Find where the given text appears and provide that cell's center as (X, Y) coordinate. 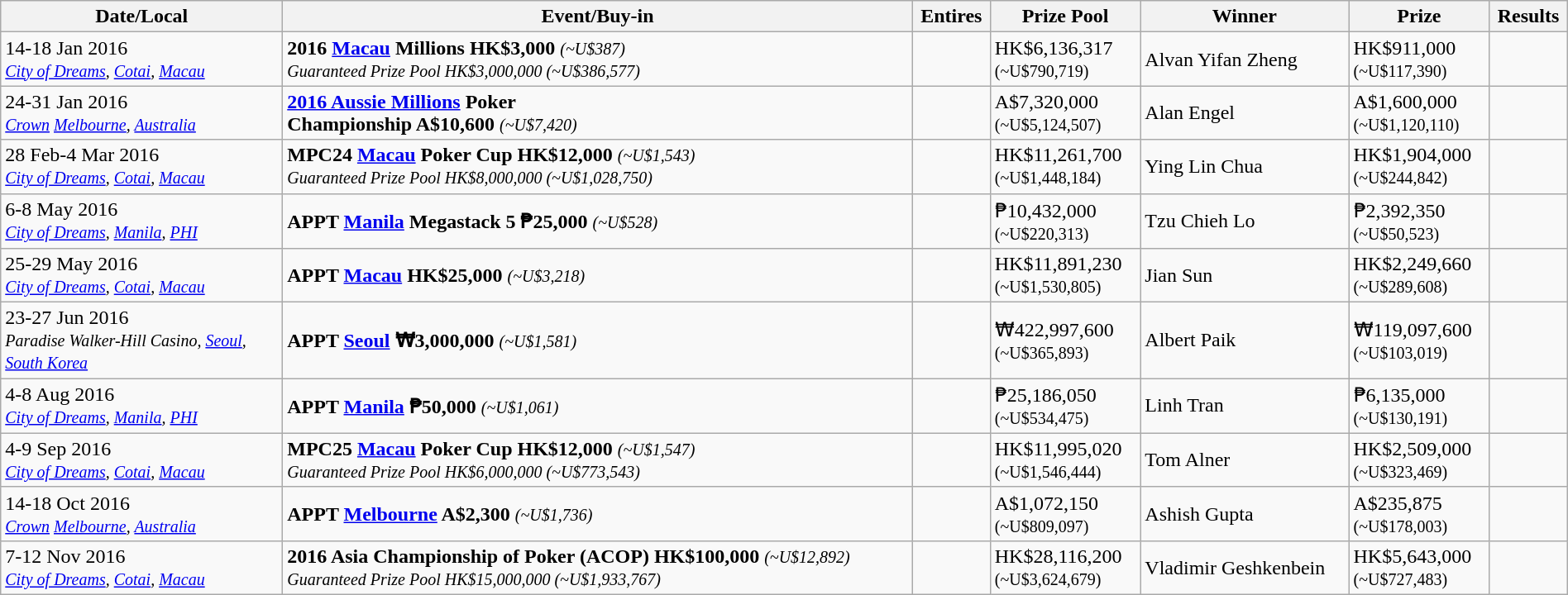
APPT Seoul ₩3,000,000 (~U$1,581) (598, 340)
28 Feb-4 Mar 2016City of Dreams, Cotai, Macau (142, 167)
MPC24 Macau Poker Cup HK$12,000 (~U$1,543)Guaranteed Prize Pool HK$8,000,000 (~U$1,028,750) (598, 167)
14-18 Oct 2016Crown Melbourne, Australia (142, 514)
A$1,072,150(~U$809,097) (1065, 514)
Winner (1245, 17)
HK$11,261,700(~U$1,448,184) (1065, 167)
Ying Lin Chua (1245, 167)
APPT Manila ₱50,000 (~U$1,061) (598, 407)
24-31 Jan 2016Crown Melbourne, Australia (142, 112)
₩119,097,600 (~U$103,019) (1419, 340)
₱2,392,350(~U$50,523) (1419, 221)
4-8 Aug 2016City of Dreams, Manila, PHI (142, 407)
Prize (1419, 17)
₱25,186,050(~U$534,475) (1065, 407)
HK$1,904,000(~U$244,842) (1419, 167)
2016 Asia Championship of Poker (ACOP) HK$100,000 (~U$12,892)Guaranteed Prize Pool HK$15,000,000 (~U$1,933,767) (598, 567)
APPT Macau HK$25,000 (~U$3,218) (598, 276)
6-8 May 2016City of Dreams, Manila, PHI (142, 221)
Jian Sun (1245, 276)
₩422,997,600(~U$365,893) (1065, 340)
HK$911,000(~U$117,390) (1419, 59)
25-29 May 2016City of Dreams, Cotai, Macau (142, 276)
Prize Pool (1065, 17)
23-27 Jun 2016Paradise Walker-Hill Casino, Seoul, South Korea (142, 340)
Event/Buy-in (598, 17)
HK$5,643,000(~U$727,483) (1419, 567)
Results (1528, 17)
4-9 Sep 2016City of Dreams, Cotai, Macau (142, 459)
Linh Tran (1245, 407)
₱10,432,000(~U$220,313) (1065, 221)
A$235,875(~U$178,003) (1419, 514)
Alvan Yifan Zheng (1245, 59)
2016 Aussie Millions PokerChampionship A$10,600 (~U$7,420) (598, 112)
A$7,320,000(~U$5,124,507) (1065, 112)
₱6,135,000(~U$130,191) (1419, 407)
14-18 Jan 2016City of Dreams, Cotai, Macau (142, 59)
Tom Alner (1245, 459)
APPT Melbourne A$2,300 (~U$1,736) (598, 514)
2016 Macau Millions HK$3,000 (~U$387)Guaranteed Prize Pool HK$3,000,000 (~U$386,577) (598, 59)
HK$2,509,000(~U$323,469) (1419, 459)
Tzu Chieh Lo (1245, 221)
HK$6,136,317(~U$790,719) (1065, 59)
Alan Engel (1245, 112)
HK$2,249,660(~U$289,608) (1419, 276)
MPC25 Macau Poker Cup HK$12,000 (~U$1,547)Guaranteed Prize Pool HK$6,000,000 (~U$773,543) (598, 459)
Vladimir Geshkenbein (1245, 567)
HK$11,891,230(~U$1,530,805) (1065, 276)
Date/Local (142, 17)
Ashish Gupta (1245, 514)
HK$28,116,200(~U$3,624,679) (1065, 567)
APPT Manila Megastack 5 ₱25,000 (~U$528) (598, 221)
Albert Paik (1245, 340)
7-12 Nov 2016City of Dreams, Cotai, Macau (142, 567)
A$1,600,000(~U$1,120,110) (1419, 112)
HK$11,995,020(~U$1,546,444) (1065, 459)
Entires (951, 17)
